Determine the [X, Y] coordinate at the center of the cell enclosing the given text.  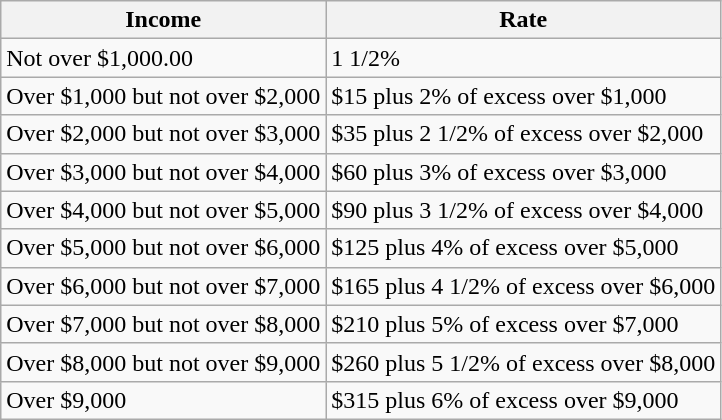
$260 plus 5 1/2% of excess over $8,000 [524, 362]
$210 plus 5% of excess over $7,000 [524, 324]
Over $4,000 but not over $5,000 [164, 210]
$15 plus 2% of excess over $1,000 [524, 96]
Over $6,000 but not over $7,000 [164, 286]
$165 plus 4 1/2% of excess over $6,000 [524, 286]
$60 plus 3% of excess over $3,000 [524, 172]
$35 plus 2 1/2% of excess over $2,000 [524, 134]
Over $1,000 but not over $2,000 [164, 96]
Not over $1,000.00 [164, 58]
Rate [524, 20]
Over $8,000 but not over $9,000 [164, 362]
$90 plus 3 1/2% of excess over $4,000 [524, 210]
Over $2,000 but not over $3,000 [164, 134]
Over $5,000 but not over $6,000 [164, 248]
Over $9,000 [164, 400]
Income [164, 20]
$125 plus 4% of excess over $5,000 [524, 248]
Over $3,000 but not over $4,000 [164, 172]
1 1/2% [524, 58]
$315 plus 6% of excess over $9,000 [524, 400]
Over $7,000 but not over $8,000 [164, 324]
